Provide the [x, y] coordinate of the cell's center where the given text is located.  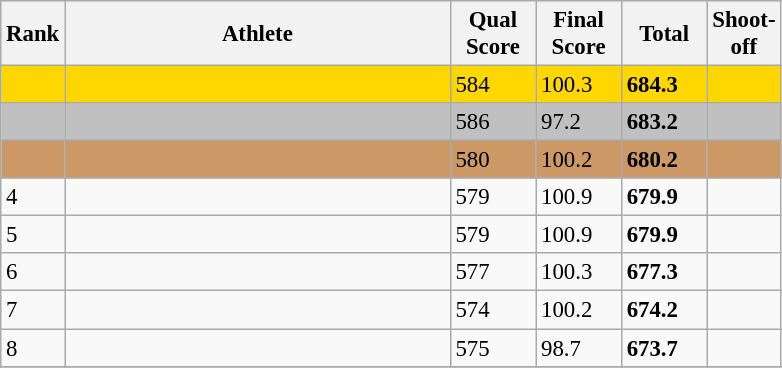
5 [33, 235]
Shoot-off [744, 34]
Total [664, 34]
Rank [33, 34]
674.2 [664, 310]
8 [33, 348]
586 [493, 122]
684.3 [664, 85]
584 [493, 85]
Qual Score [493, 34]
673.7 [664, 348]
98.7 [579, 348]
580 [493, 160]
7 [33, 310]
574 [493, 310]
97.2 [579, 122]
683.2 [664, 122]
575 [493, 348]
6 [33, 273]
4 [33, 197]
677.3 [664, 273]
577 [493, 273]
Final Score [579, 34]
680.2 [664, 160]
Athlete [258, 34]
